Output the [X, Y] coordinate of the center of the cell containing the given text.  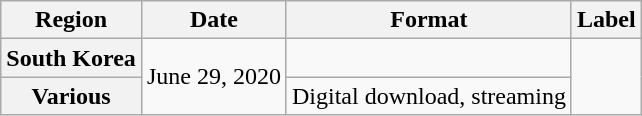
Region [72, 20]
June 29, 2020 [214, 77]
Label [606, 20]
Digital download, streaming [428, 96]
Date [214, 20]
Format [428, 20]
Various [72, 96]
South Korea [72, 58]
